Detect which cell encompasses the target text, then output its [x, y] center coordinate. 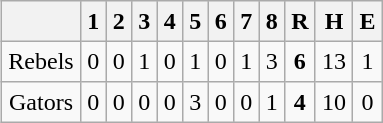
H [334, 21]
R [300, 21]
5 [195, 21]
Gators [42, 102]
8 [272, 21]
Rebels [42, 61]
E [368, 21]
2 [119, 21]
10 [334, 102]
13 [334, 61]
7 [246, 21]
